Determine the (x, y) coordinate at the center of the cell enclosing the given text.  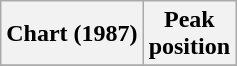
Peakposition (189, 34)
Chart (1987) (72, 34)
